Find where the given text appears and provide that cell's center as [x, y] coordinate. 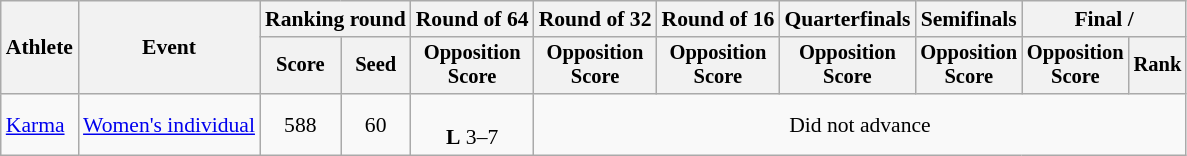
Semifinals [968, 19]
Ranking round [336, 19]
L 3–7 [472, 124]
Round of 64 [472, 19]
Athlete [40, 48]
Score [300, 66]
Did not advance [860, 124]
Rank [1158, 66]
Final / [1104, 19]
Karma [40, 124]
Seed [376, 66]
588 [300, 124]
60 [376, 124]
Quarterfinals [847, 19]
Round of 32 [596, 19]
Round of 16 [718, 19]
Women's individual [169, 124]
Event [169, 48]
